Extract the (x, y) coordinate from the center of the cell holding the provided text.  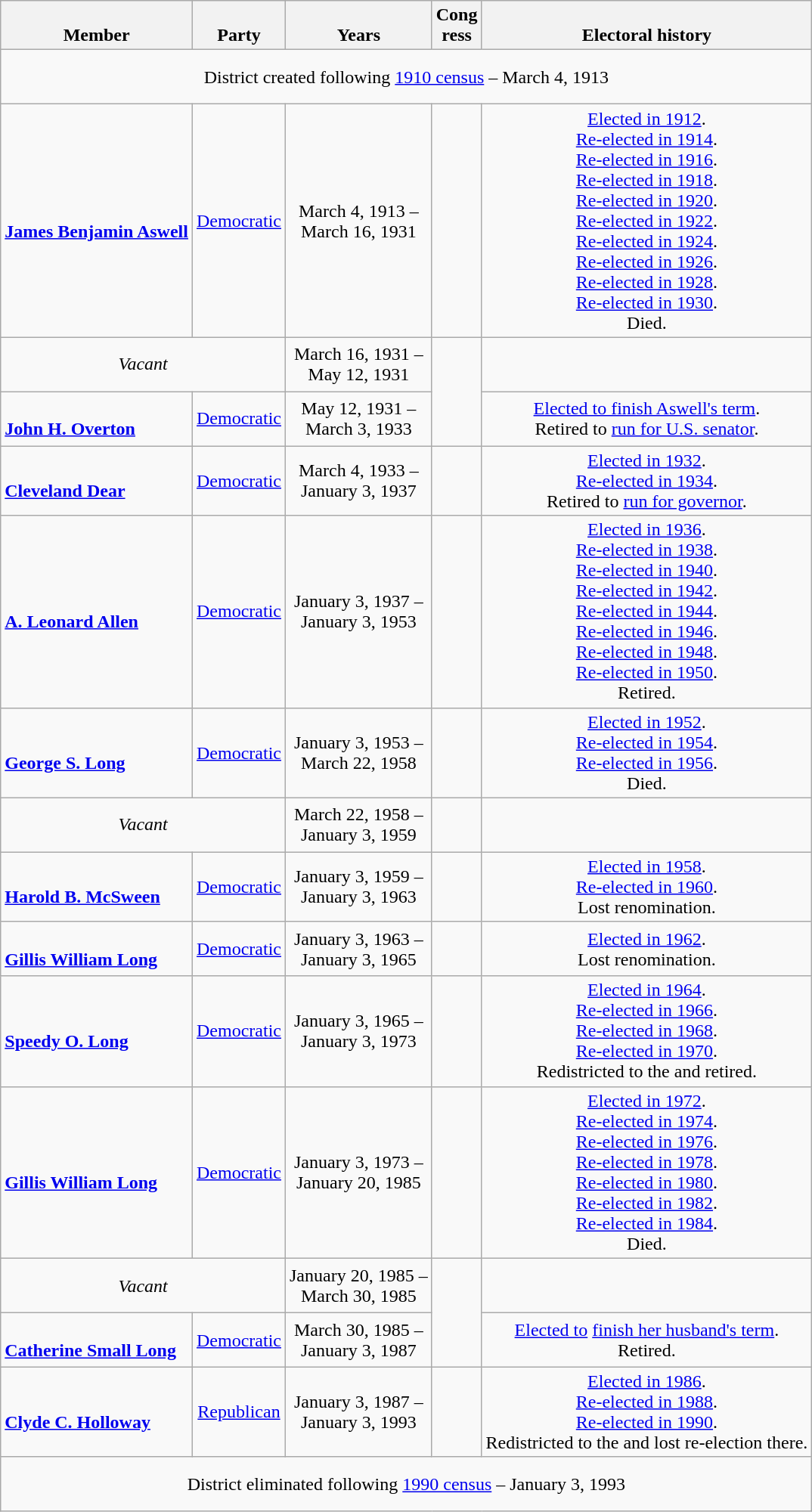
John H. Overton (97, 419)
Elected to finish her husband's term.Retired. (647, 1340)
May 12, 1931 –March 3, 1933 (358, 419)
Elected in 1932.Re-elected in 1934.Retired to run for governor. (647, 481)
March 22, 1958 –January 3, 1959 (358, 825)
Clyde C. Holloway (97, 1412)
District eliminated following 1990 census – January 3, 1993 (407, 1484)
Harold B. McSween (97, 887)
March 4, 1913 –March 16, 1931 (358, 221)
Republican (239, 1412)
A. Leonard Allen (97, 612)
January 3, 1959 –January 3, 1963 (358, 887)
January 3, 1973 –January 20, 1985 (358, 1172)
January 3, 1987 –January 3, 1993 (358, 1412)
George S. Long (97, 753)
Years (358, 26)
Member (97, 26)
March 4, 1933 –January 3, 1937 (358, 481)
Elected in 1958.Re-elected in 1960.Lost renomination. (647, 887)
Cleveland Dear (97, 481)
Party (239, 26)
Elected in 1972.Re-elected in 1974.Re-elected in 1976.Re-elected in 1978.Re-elected in 1980.Re-elected in 1982.Re-elected in 1984.Died. (647, 1172)
January 3, 1963 –January 3, 1965 (358, 949)
Congress (457, 26)
Speedy O. Long (97, 1031)
Catherine Small Long (97, 1340)
January 3, 1965 –January 3, 1973 (358, 1031)
Elected in 1962.Lost renomination. (647, 949)
James Benjamin Aswell (97, 221)
Electoral history (647, 26)
January 3, 1953 –March 22, 1958 (358, 753)
January 20, 1985 –March 30, 1985 (358, 1285)
January 3, 1937 –January 3, 1953 (358, 612)
March 30, 1985 –January 3, 1987 (358, 1340)
Elected to finish Aswell's term.Retired to run for U.S. senator. (647, 419)
Elected in 1986.Re-elected in 1988.Re-elected in 1990.Redistricted to the and lost re-election there. (647, 1412)
March 16, 1931 –May 12, 1931 (358, 364)
District created following 1910 census – March 4, 1913 (407, 77)
Elected in 1964.Re-elected in 1966.Re-elected in 1968.Re-elected in 1970.Redistricted to the and retired. (647, 1031)
Elected in 1952.Re-elected in 1954.Re-elected in 1956.Died. (647, 753)
